Search for the cell housing the specified text and yield its [x, y] center coordinate. 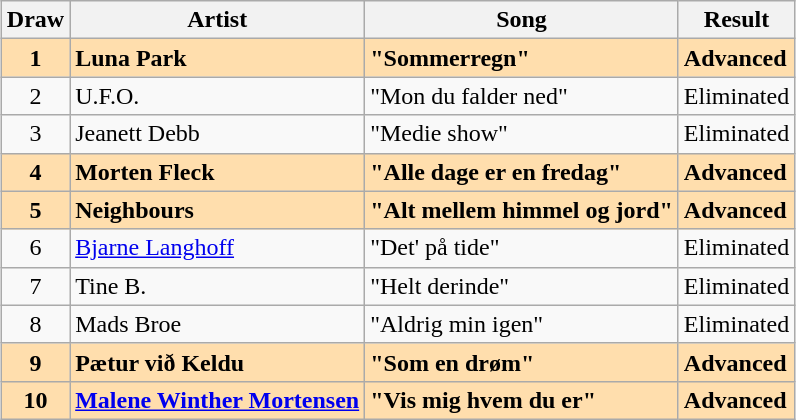
"Alle dage er en fredag" [522, 172]
Result [736, 20]
"Vis mig hvem du er" [522, 400]
10 [35, 400]
Luna Park [218, 58]
1 [35, 58]
2 [35, 96]
Bjarne Langhoff [218, 248]
Pætur við Keldu [218, 362]
"Aldrig min igen" [522, 324]
Malene Winther Mortensen [218, 400]
3 [35, 134]
4 [35, 172]
Tine B. [218, 286]
U.F.O. [218, 96]
7 [35, 286]
Song [522, 20]
5 [35, 210]
"Som en drøm" [522, 362]
Neighbours [218, 210]
"Helt derinde" [522, 286]
Morten Fleck [218, 172]
9 [35, 362]
"Alt mellem himmel og jord" [522, 210]
Artist [218, 20]
Jeanett Debb [218, 134]
"Det' på tide" [522, 248]
6 [35, 248]
8 [35, 324]
Draw [35, 20]
Mads Broe [218, 324]
"Mon du falder ned" [522, 96]
"Sommerregn" [522, 58]
"Medie show" [522, 134]
